Find where the given text appears and provide that cell's center as [x, y] coordinate. 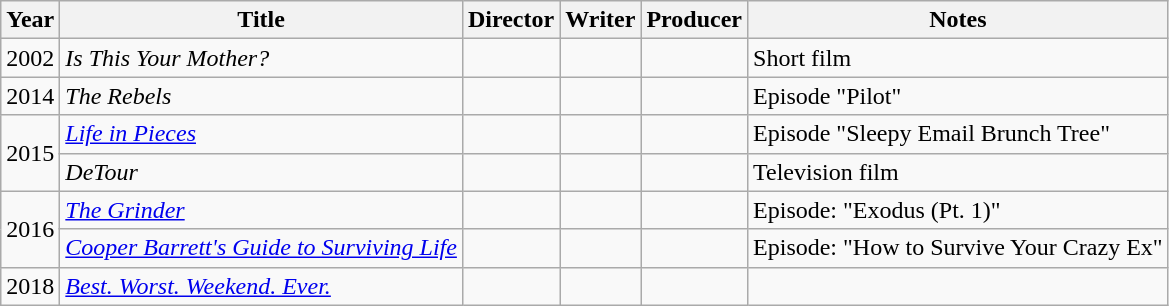
Episode: "Exodus (Pt. 1)" [958, 210]
Episode "Sleepy Email Brunch Tree" [958, 134]
Producer [694, 20]
Title [262, 20]
Short film [958, 58]
Notes [958, 20]
2014 [30, 96]
Episode: "How to Survive Your Crazy Ex" [958, 248]
Year [30, 20]
Cooper Barrett's Guide to Surviving Life [262, 248]
Writer [600, 20]
2018 [30, 286]
Television film [958, 172]
Life in Pieces [262, 134]
The Grinder [262, 210]
The Rebels [262, 96]
2016 [30, 229]
2015 [30, 153]
2002 [30, 58]
Director [510, 20]
DeTour [262, 172]
Best. Worst. Weekend. Ever. [262, 286]
Episode "Pilot" [958, 96]
Is This Your Mother? [262, 58]
